From the cell containing the given text, extract its center point as [x, y] coordinate. 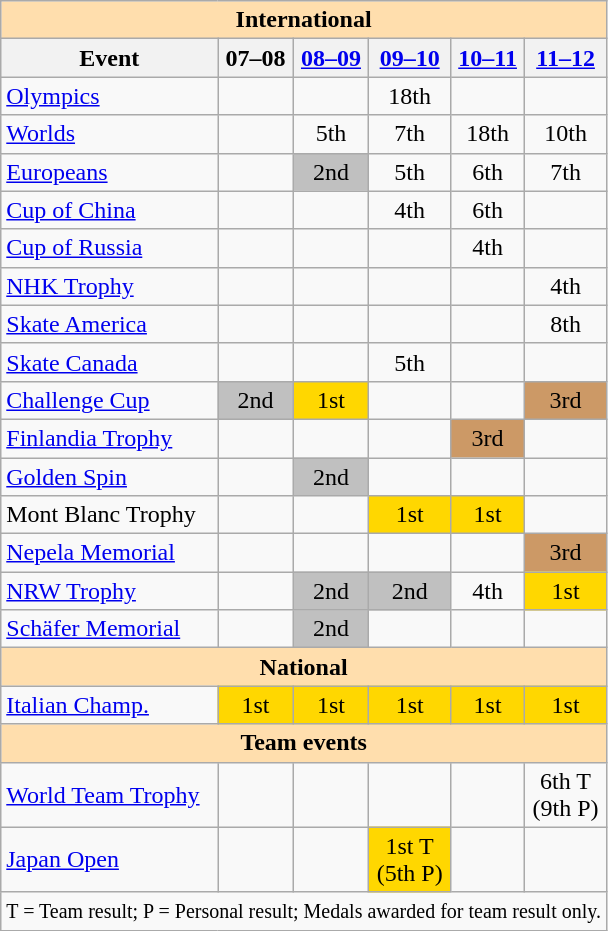
Cup of Russia [110, 248]
11–12 [566, 58]
Skate America [110, 324]
1st T (5th P) [410, 860]
Nepela Memorial [110, 553]
Japan Open [110, 860]
National [304, 667]
World Team Trophy [110, 794]
Worlds [110, 134]
T = Team result; P = Personal result; Medals awarded for team result only. [304, 911]
Challenge Cup [110, 400]
International [304, 20]
8th [566, 324]
Event [110, 58]
Golden Spin [110, 477]
Cup of China [110, 210]
Schäfer Memorial [110, 629]
Europeans [110, 172]
Olympics [110, 96]
Team events [304, 743]
10–11 [488, 58]
Italian Champ. [110, 705]
6th T (9th P) [566, 794]
09–10 [410, 58]
Finlandia Trophy [110, 438]
NRW Trophy [110, 591]
08–09 [330, 58]
Mont Blanc Trophy [110, 515]
Skate Canada [110, 362]
10th [566, 134]
NHK Trophy [110, 286]
07–08 [256, 58]
